Find where the given text appears and provide that cell's center as [x, y] coordinate. 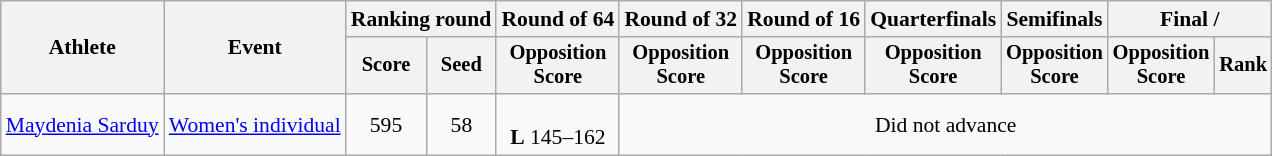
Round of 16 [804, 19]
Seed [461, 66]
L 145–162 [558, 124]
Final / [1190, 19]
Event [255, 48]
58 [461, 124]
Women's individual [255, 124]
Score [386, 66]
Rank [1243, 66]
Athlete [82, 48]
Maydenia Sarduy [82, 124]
Did not advance [946, 124]
Semifinals [1054, 19]
595 [386, 124]
Quarterfinals [933, 19]
Ranking round [422, 19]
Round of 64 [558, 19]
Round of 32 [680, 19]
